Capture the cell that displays the provided text and extract its (x, y) central coordinate. 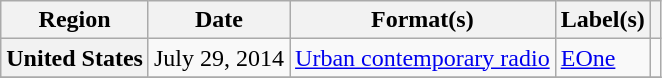
Region (75, 20)
United States (75, 58)
Label(s) (602, 20)
EOne (602, 58)
Date (218, 20)
Format(s) (423, 20)
July 29, 2014 (218, 58)
Urban contemporary radio (423, 58)
